For the text-containing cell, return its midpoint in (x, y) coordinate format. 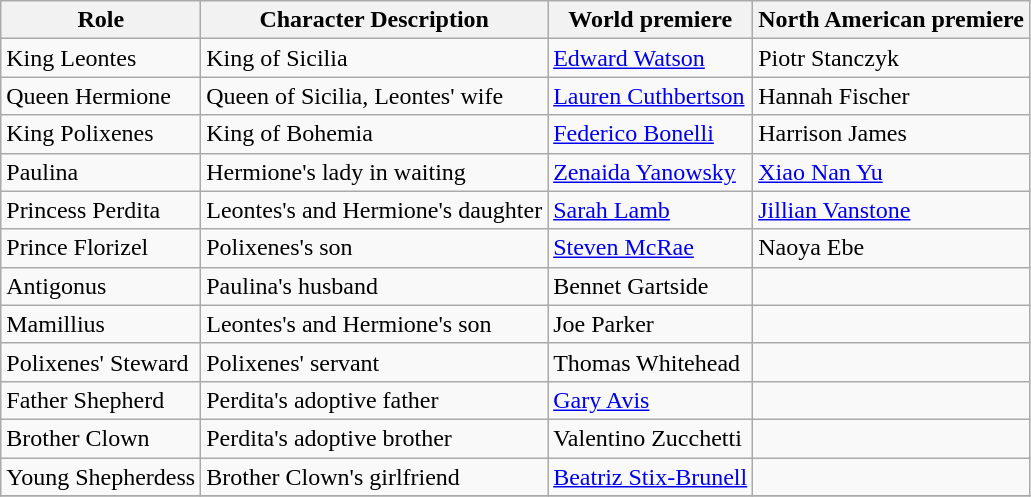
Polixenes' Steward (101, 362)
Perdita's adoptive father (374, 400)
Leontes's and Hermione's son (374, 324)
Polixenes' servant (374, 362)
Zenaida Yanowsky (650, 172)
Perdita's adoptive brother (374, 438)
Prince Florizel (101, 248)
Leontes's and Hermione's daughter (374, 210)
Gary Avis (650, 400)
Naoya Ebe (892, 248)
Sarah Lamb (650, 210)
Antigonus (101, 286)
Steven McRae (650, 248)
Mamillius (101, 324)
World premiere (650, 20)
Edward Watson (650, 58)
King Polixenes (101, 134)
King of Bohemia (374, 134)
Hannah Fischer (892, 96)
Thomas Whitehead (650, 362)
Joe Parker (650, 324)
Piotr Stanczyk (892, 58)
Role (101, 20)
King of Sicilia (374, 58)
Queen Hermione (101, 96)
Harrison James (892, 134)
Paulina (101, 172)
Hermione's lady in waiting (374, 172)
Polixenes's son (374, 248)
Federico Bonelli (650, 134)
Character Description (374, 20)
Queen of Sicilia, Leontes' wife (374, 96)
Brother Clown's girlfriend (374, 477)
Jillian Vanstone (892, 210)
Bennet Gartside (650, 286)
Beatriz Stix-Brunell (650, 477)
North American premiere (892, 20)
Young Shepherdess (101, 477)
Lauren Cuthbertson (650, 96)
Father Shepherd (101, 400)
King Leontes (101, 58)
Xiao Nan Yu (892, 172)
Brother Clown (101, 438)
Valentino Zucchetti (650, 438)
Paulina's husband (374, 286)
Princess Perdita (101, 210)
